Detect which cell encompasses the target text, then output its [x, y] center coordinate. 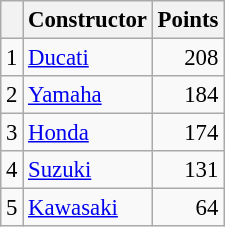
1 [12, 58]
Constructor [88, 20]
184 [188, 95]
174 [188, 133]
2 [12, 95]
4 [12, 170]
131 [188, 170]
Honda [88, 133]
3 [12, 133]
Kawasaki [88, 208]
5 [12, 208]
Yamaha [88, 95]
Ducati [88, 58]
Points [188, 20]
Suzuki [88, 170]
64 [188, 208]
208 [188, 58]
